From the cell containing the given text, extract its center point as (x, y) coordinate. 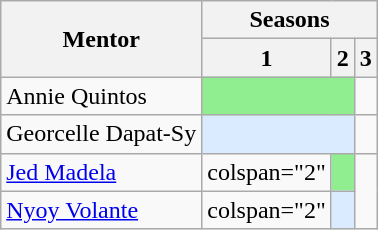
Georcelle Dapat-Sy (102, 134)
Seasons (290, 20)
Mentor (102, 39)
Nyoy Volante (102, 210)
Jed Madela (102, 172)
Annie Quintos (102, 96)
2 (342, 58)
1 (267, 58)
3 (366, 58)
